Detect which cell encompasses the target text, then output its [X, Y] center coordinate. 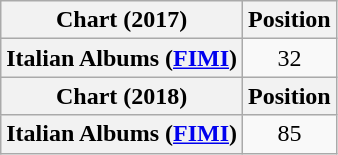
32 [290, 58]
85 [290, 134]
Chart (2018) [122, 96]
Chart (2017) [122, 20]
